Capture the cell that displays the provided text and extract its [X, Y] central coordinate. 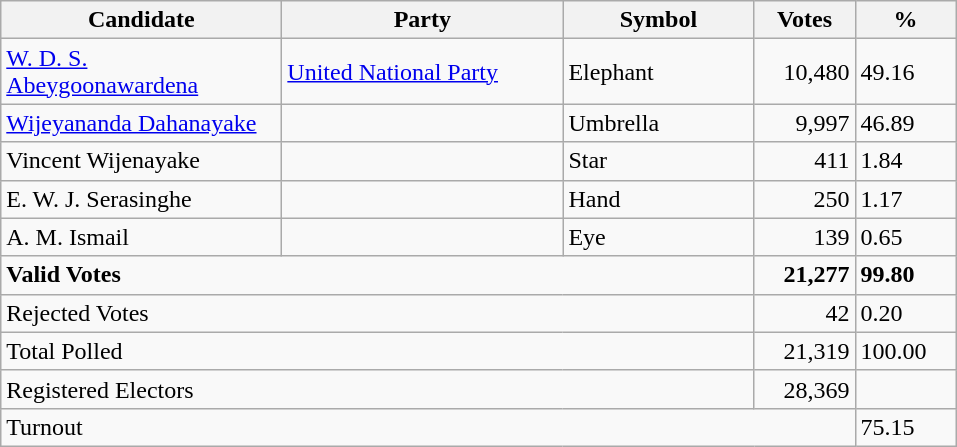
49.16 [906, 72]
Vincent Wijenayake [142, 161]
411 [804, 161]
100.00 [906, 351]
Star [658, 161]
Rejected Votes [378, 313]
1.84 [906, 161]
46.89 [906, 123]
Elephant [658, 72]
250 [804, 199]
Eye [658, 237]
Hand [658, 199]
9,997 [804, 123]
10,480 [804, 72]
United National Party [422, 72]
28,369 [804, 389]
Valid Votes [378, 275]
139 [804, 237]
21,319 [804, 351]
0.65 [906, 237]
Wijeyananda Dahanayake [142, 123]
% [906, 20]
Party [422, 20]
99.80 [906, 275]
Candidate [142, 20]
42 [804, 313]
1.17 [906, 199]
W. D. S. Abeygoonawardena [142, 72]
Votes [804, 20]
Umbrella [658, 123]
21,277 [804, 275]
Turnout [428, 427]
E. W. J. Serasinghe [142, 199]
0.20 [906, 313]
Registered Electors [378, 389]
Total Polled [378, 351]
Symbol [658, 20]
75.15 [906, 427]
A. M. Ismail [142, 237]
